From the cell containing the given text, extract its center point as [x, y] coordinate. 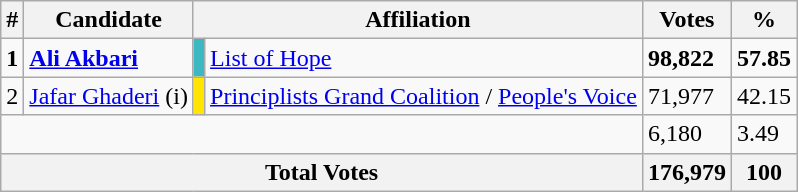
Votes [686, 20]
100 [764, 172]
176,979 [686, 172]
# [12, 20]
Affiliation [418, 20]
3.49 [764, 134]
71,977 [686, 96]
Candidate [109, 20]
Total Votes [322, 172]
Ali Akbari [109, 58]
Jafar Ghaderi (i) [109, 96]
57.85 [764, 58]
1 [12, 58]
% [764, 20]
2 [12, 96]
98,822 [686, 58]
Principlists Grand Coalition / People's Voice [424, 96]
42.15 [764, 96]
List of Hope [424, 58]
6,180 [686, 134]
